Return the (X, Y) coordinate for the center point of the cell that contains the specified text.  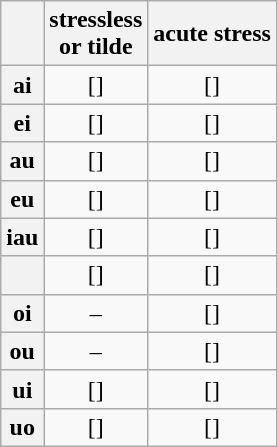
stresslessor tilde (96, 34)
ui (22, 389)
ou (22, 351)
iau (22, 237)
uo (22, 427)
oi (22, 313)
au (22, 161)
ai (22, 85)
acute stress (212, 34)
eu (22, 199)
ei (22, 123)
